Detect which cell encompasses the target text, then output its [X, Y] center coordinate. 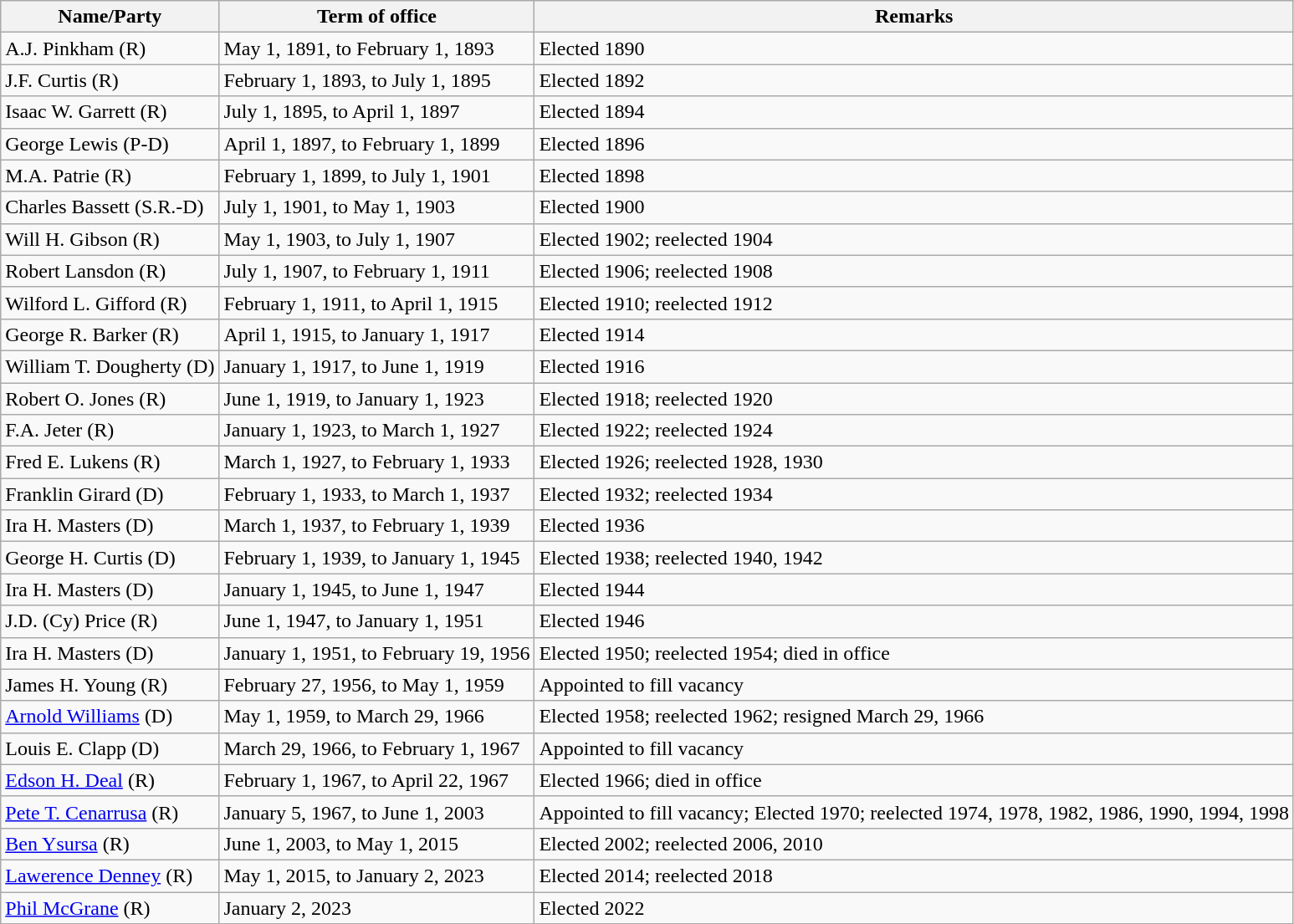
Elected 1950; reelected 1954; died in office [914, 653]
Elected 2014; reelected 2018 [914, 876]
March 1, 1937, to February 1, 1939 [376, 526]
January 1, 1951, to February 19, 1956 [376, 653]
Arnold Williams (D) [110, 717]
Elected 1902; reelected 1904 [914, 239]
Franklin Girard (D) [110, 494]
Appointed to fill vacancy; Elected 1970; reelected 1974, 1978, 1982, 1986, 1990, 1994, 1998 [914, 812]
Elected 1914 [914, 334]
Elected 1894 [914, 112]
July 1, 1895, to April 1, 1897 [376, 112]
Lawerence Denney (R) [110, 876]
Pete T. Cenarrusa (R) [110, 812]
Phil McGrane (R) [110, 907]
March 1, 1927, to February 1, 1933 [376, 462]
James H. Young (R) [110, 685]
Elected 1966; died in office [914, 780]
June 1, 2003, to May 1, 2015 [376, 844]
Elected 1946 [914, 621]
June 1, 1947, to January 1, 1951 [376, 621]
Elected 2022 [914, 907]
George Lewis (P-D) [110, 144]
February 27, 1956, to May 1, 1959 [376, 685]
February 1, 1933, to March 1, 1937 [376, 494]
April 1, 1915, to January 1, 1917 [376, 334]
July 1, 1901, to May 1, 1903 [376, 207]
Elected 1916 [914, 366]
M.A. Patrie (R) [110, 176]
January 1, 1923, to March 1, 1927 [376, 431]
Elected 1896 [914, 144]
Elected 1926; reelected 1928, 1930 [914, 462]
Elected 1944 [914, 590]
June 1, 1919, to January 1, 1923 [376, 399]
George R. Barker (R) [110, 334]
Elected 1892 [914, 80]
Ben Ysursa (R) [110, 844]
Will H. Gibson (R) [110, 239]
February 1, 1893, to July 1, 1895 [376, 80]
Elected 1906; reelected 1908 [914, 271]
Name/Party [110, 17]
February 1, 1939, to January 1, 1945 [376, 558]
February 1, 1967, to April 22, 1967 [376, 780]
March 29, 1966, to February 1, 1967 [376, 748]
Elected 1922; reelected 1924 [914, 431]
May 1, 2015, to January 2, 2023 [376, 876]
April 1, 1897, to February 1, 1899 [376, 144]
Elected 1958; reelected 1962; resigned March 29, 1966 [914, 717]
Elected 2002; reelected 2006, 2010 [914, 844]
Elected 1918; reelected 1920 [914, 399]
Edson H. Deal (R) [110, 780]
May 1, 1903, to July 1, 1907 [376, 239]
Elected 1898 [914, 176]
George H. Curtis (D) [110, 558]
Wilford L. Gifford (R) [110, 303]
William T. Dougherty (D) [110, 366]
F.A. Jeter (R) [110, 431]
Term of office [376, 17]
July 1, 1907, to February 1, 1911 [376, 271]
Robert O. Jones (R) [110, 399]
February 1, 1911, to April 1, 1915 [376, 303]
Elected 1938; reelected 1940, 1942 [914, 558]
Elected 1936 [914, 526]
Fred E. Lukens (R) [110, 462]
J.D. (Cy) Price (R) [110, 621]
February 1, 1899, to July 1, 1901 [376, 176]
Elected 1932; reelected 1934 [914, 494]
Charles Bassett (S.R.-D) [110, 207]
January 1, 1945, to June 1, 1947 [376, 590]
J.F. Curtis (R) [110, 80]
Elected 1890 [914, 48]
Isaac W. Garrett (R) [110, 112]
May 1, 1891, to February 1, 1893 [376, 48]
A.J. Pinkham (R) [110, 48]
January 2, 2023 [376, 907]
Elected 1910; reelected 1912 [914, 303]
January 5, 1967, to June 1, 2003 [376, 812]
Remarks [914, 17]
Elected 1900 [914, 207]
January 1, 1917, to June 1, 1919 [376, 366]
May 1, 1959, to March 29, 1966 [376, 717]
Louis E. Clapp (D) [110, 748]
Robert Lansdon (R) [110, 271]
